Determine the [x, y] coordinate at the center of the cell enclosing the given text.  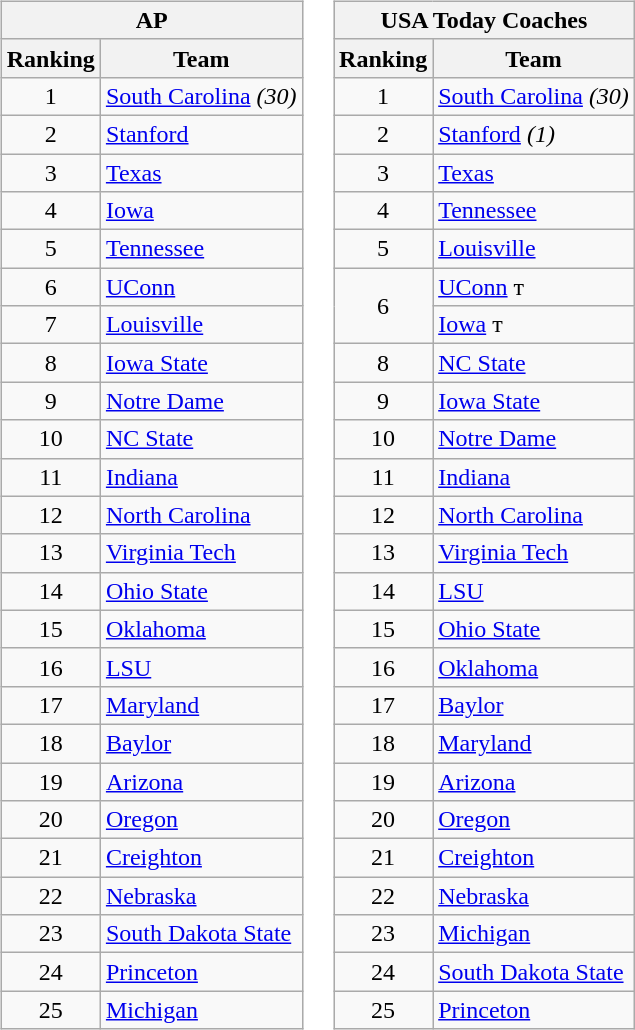
Stanford (1) [534, 134]
Iowa [201, 211]
AP [152, 20]
Stanford [201, 134]
UConn т [534, 287]
UConn [201, 287]
7 [50, 325]
Iowa т [534, 325]
USA Today Coaches [484, 20]
